Output the [x, y] coordinate of the center of the cell containing the given text.  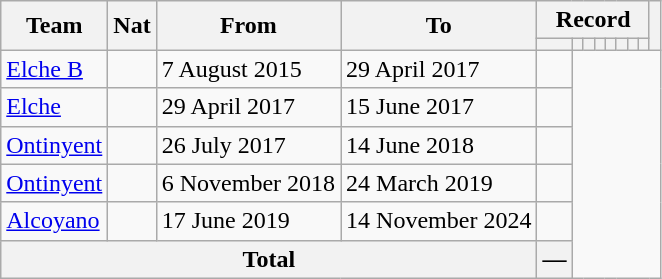
15 June 2017 [439, 107]
Alcoyano [54, 221]
Record [593, 20]
From [248, 26]
Elche B [54, 69]
— [554, 259]
To [439, 26]
Elche [54, 107]
6 November 2018 [248, 183]
14 November 2024 [439, 221]
Total [269, 259]
7 August 2015 [248, 69]
Team [54, 26]
26 July 2017 [248, 145]
17 June 2019 [248, 221]
Nat [132, 26]
24 March 2019 [439, 183]
14 June 2018 [439, 145]
